Identify which cell holds the provided text, then report its (x, y) central coordinate. 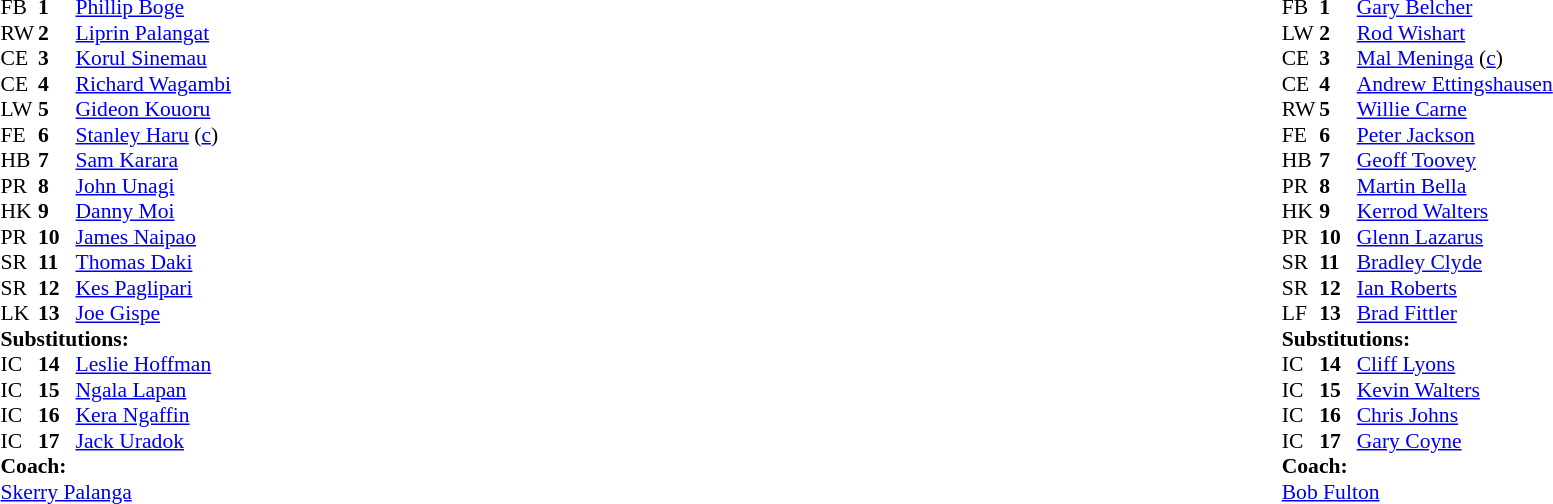
Geoff Toovey (1455, 161)
LK (19, 313)
Leslie Hoffman (154, 365)
Andrew Ettingshausen (1455, 84)
Brad Fittler (1455, 313)
Cliff Lyons (1455, 365)
John Unagi (154, 186)
Liprin Palangat (154, 33)
Kerrod Walters (1455, 211)
Thomas Daki (154, 263)
Rod Wishart (1455, 33)
Kera Ngaffin (154, 415)
Martin Bella (1455, 186)
Peter Jackson (1455, 135)
Mal Meninga (c) (1455, 59)
Danny Moi (154, 211)
Ian Roberts (1455, 288)
Kevin Walters (1455, 390)
Gideon Kouoru (154, 109)
Willie Carne (1455, 109)
Gary Coyne (1455, 441)
Richard Wagambi (154, 84)
Kes Paglipari (154, 288)
LF (1301, 313)
Jack Uradok (154, 441)
Joe Gispe (154, 313)
Chris Johns (1455, 415)
Glenn Lazarus (1455, 237)
Sam Karara (154, 161)
Stanley Haru (c) (154, 135)
Korul Sinemau (154, 59)
Ngala Lapan (154, 390)
Bradley Clyde (1455, 263)
James Naipao (154, 237)
